Identify which cell holds the provided text, then report its [X, Y] central coordinate. 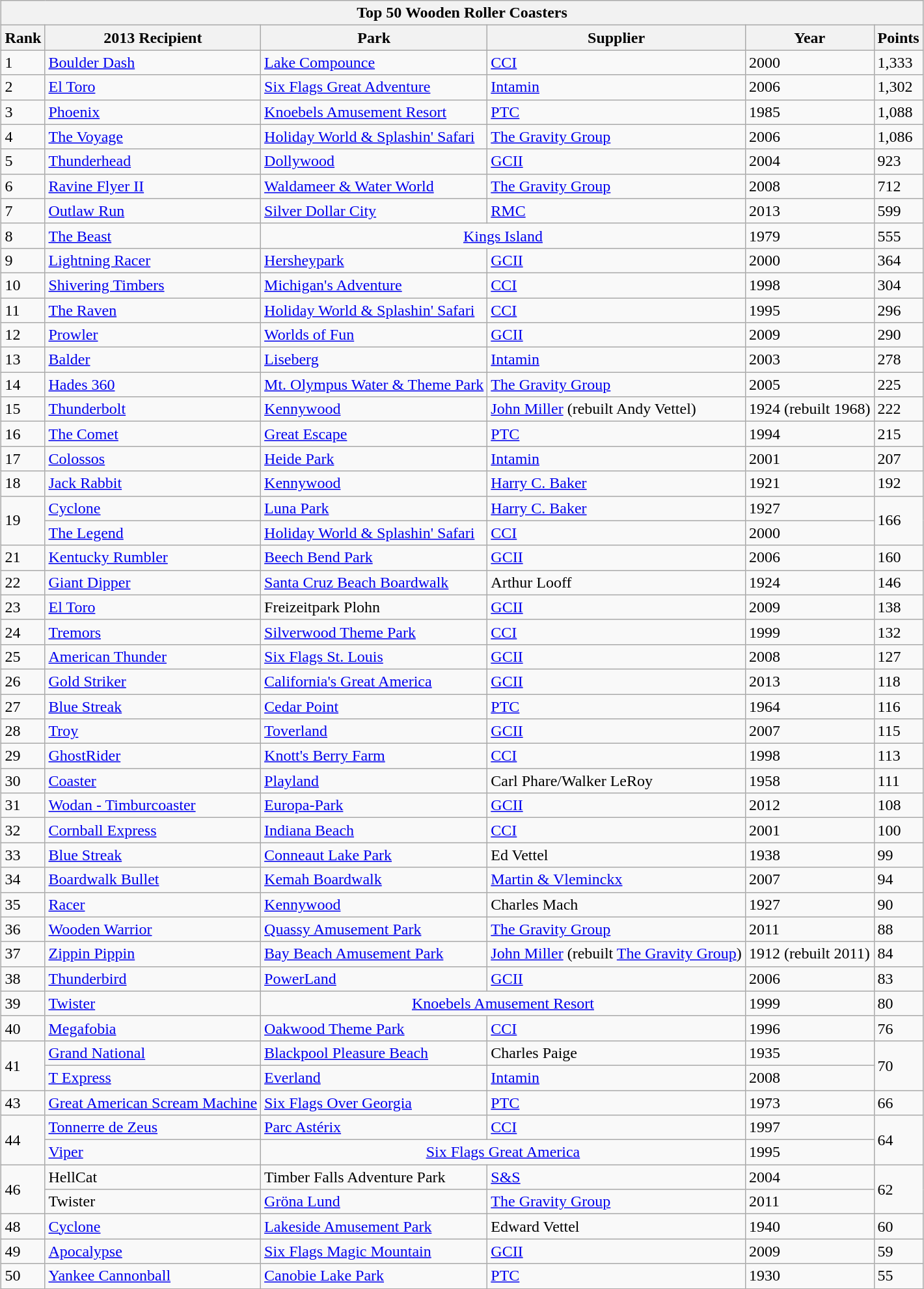
94 [898, 880]
Canobie Lake Park [374, 1276]
Hersheypark [374, 260]
Lake Compounce [374, 62]
923 [898, 161]
1985 [809, 112]
Lakeside Amusement Park [374, 1227]
S&S [617, 1177]
1924 (rebuilt 1968) [809, 409]
John Miller (rebuilt The Gravity Group) [617, 954]
John Miller (rebuilt Andy Vettel) [617, 409]
Kentucky Rumbler [153, 558]
2 [23, 87]
296 [898, 310]
23 [23, 607]
Edward Vettel [617, 1227]
70 [898, 1065]
4 [23, 137]
555 [898, 236]
99 [898, 855]
California's Great America [374, 681]
278 [898, 360]
Silver Dollar City [374, 211]
1,302 [898, 87]
Supplier [617, 38]
1930 [809, 1276]
113 [898, 756]
62 [898, 1189]
Great American Scream Machine [153, 1103]
1964 [809, 706]
118 [898, 681]
Shivering Timbers [153, 285]
46 [23, 1189]
Gold Striker [153, 681]
1973 [809, 1103]
Lightning Racer [153, 260]
138 [898, 607]
35 [23, 904]
290 [898, 335]
Europa-Park [374, 806]
38 [23, 979]
108 [898, 806]
1935 [809, 1053]
90 [898, 904]
1921 [809, 483]
Points [898, 38]
2003 [809, 360]
Tremors [153, 632]
Cedar Point [374, 706]
Knott's Berry Farm [374, 756]
22 [23, 582]
18 [23, 483]
83 [898, 979]
44 [23, 1140]
21 [23, 558]
HellCat [153, 1177]
Wodan - Timburcoaster [153, 806]
Thunderbolt [153, 409]
Top 50 Wooden Roller Coasters [462, 13]
66 [898, 1103]
192 [898, 483]
27 [23, 706]
Troy [153, 731]
Jack Rabbit [153, 483]
76 [898, 1028]
7 [23, 211]
The Beast [153, 236]
Six Flags Magic Mountain [374, 1251]
6 [23, 186]
25 [23, 657]
Apocalypse [153, 1251]
Boulder Dash [153, 62]
American Thunder [153, 657]
Freizeitpark Plohn [374, 607]
1997 [809, 1128]
Bay Beach Amusement Park [374, 954]
1,333 [898, 62]
127 [898, 657]
Ravine Flyer II [153, 186]
60 [898, 1227]
29 [23, 756]
1912 (rebuilt 2011) [809, 954]
Balder [153, 360]
41 [23, 1065]
1996 [809, 1028]
24 [23, 632]
T Express [153, 1078]
Waldameer & Water World [374, 186]
Park [374, 38]
9 [23, 260]
88 [898, 929]
14 [23, 385]
2012 [809, 806]
The Voyage [153, 137]
Six Flags St. Louis [374, 657]
Heide Park [374, 459]
Six Flags Great America [504, 1152]
225 [898, 385]
Coaster [153, 781]
599 [898, 211]
84 [898, 954]
Phoenix [153, 112]
Toverland [374, 731]
Grand National [153, 1053]
Boardwalk Bullet [153, 880]
Kemah Boardwalk [374, 880]
1994 [809, 434]
15 [23, 409]
49 [23, 1251]
Hades 360 [153, 385]
Wooden Warrior [153, 929]
36 [23, 929]
34 [23, 880]
2005 [809, 385]
26 [23, 681]
222 [898, 409]
The Comet [153, 434]
48 [23, 1227]
Prowler [153, 335]
16 [23, 434]
Six Flags Over Georgia [374, 1103]
40 [23, 1028]
13 [23, 360]
1979 [809, 236]
55 [898, 1276]
Quassy Amusement Park [374, 929]
160 [898, 558]
Kings Island [504, 236]
Thunderbird [153, 979]
Oakwood Theme Park [374, 1028]
Outlaw Run [153, 211]
Indiana Beach [374, 830]
64 [898, 1140]
17 [23, 459]
Megafobia [153, 1028]
19 [23, 521]
1,086 [898, 137]
Racer [153, 904]
Mt. Olympus Water & Theme Park [374, 385]
712 [898, 186]
1958 [809, 781]
364 [898, 260]
Great Escape [374, 434]
304 [898, 285]
GhostRider [153, 756]
Timber Falls Adventure Park [374, 1177]
Michigan's Adventure [374, 285]
59 [898, 1251]
207 [898, 459]
Arthur Looff [617, 582]
116 [898, 706]
Six Flags Great Adventure [374, 87]
Gröna Lund [374, 1202]
The Legend [153, 533]
Cornball Express [153, 830]
PowerLand [374, 979]
The Raven [153, 310]
Charles Paige [617, 1053]
111 [898, 781]
166 [898, 521]
80 [898, 1003]
Beech Bend Park [374, 558]
Ed Vettel [617, 855]
Blackpool Pleasure Beach [374, 1053]
12 [23, 335]
1938 [809, 855]
Carl Phare/Walker LeRoy [617, 781]
32 [23, 830]
115 [898, 731]
Parc Astérix [374, 1128]
30 [23, 781]
Liseberg [374, 360]
146 [898, 582]
Dollywood [374, 161]
Giant Dipper [153, 582]
Rank [23, 38]
Zippin Pippin [153, 954]
8 [23, 236]
31 [23, 806]
28 [23, 731]
Conneaut Lake Park [374, 855]
Colossos [153, 459]
3 [23, 112]
215 [898, 434]
10 [23, 285]
1940 [809, 1227]
50 [23, 1276]
Viper [153, 1152]
Tonnerre de Zeus [153, 1128]
100 [898, 830]
39 [23, 1003]
2013 Recipient [153, 38]
Martin & Vleminckx [617, 880]
37 [23, 954]
RMC [617, 211]
Thunderhead [153, 161]
1,088 [898, 112]
11 [23, 310]
Year [809, 38]
Luna Park [374, 508]
43 [23, 1103]
Santa Cruz Beach Boardwalk [374, 582]
1 [23, 62]
Everland [374, 1078]
Playland [374, 781]
33 [23, 855]
132 [898, 632]
5 [23, 161]
Worlds of Fun [374, 335]
Charles Mach [617, 904]
Silverwood Theme Park [374, 632]
Yankee Cannonball [153, 1276]
1924 [809, 582]
